Determine the [x, y] coordinate at the center of the cell enclosing the given text.  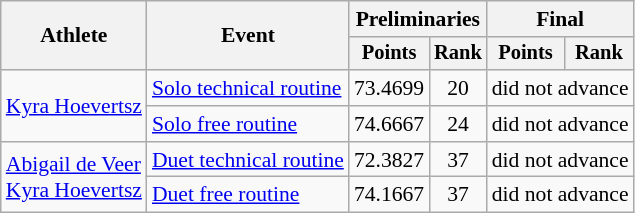
74.6667 [389, 124]
20 [458, 88]
Duet technical routine [248, 160]
Preliminaries [418, 19]
73.4699 [389, 88]
Athlete [74, 36]
Solo free routine [248, 124]
Final [560, 19]
Abigail de VeerKyra Hoevertsz [74, 178]
24 [458, 124]
74.1667 [389, 195]
Event [248, 36]
Duet free routine [248, 195]
Kyra Hoevertsz [74, 106]
Solo technical routine [248, 88]
72.3827 [389, 160]
